Identify which cell holds the provided text, then report its (X, Y) central coordinate. 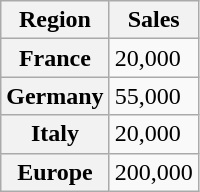
Europe (55, 172)
200,000 (154, 172)
Germany (55, 96)
Region (55, 20)
55,000 (154, 96)
France (55, 58)
Sales (154, 20)
Italy (55, 134)
